Output the [x, y] coordinate of the center of the cell containing the given text.  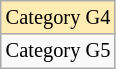
Category G4 [58, 17]
Category G5 [58, 51]
